Return the (X, Y) coordinate for the center point of the cell that contains the specified text.  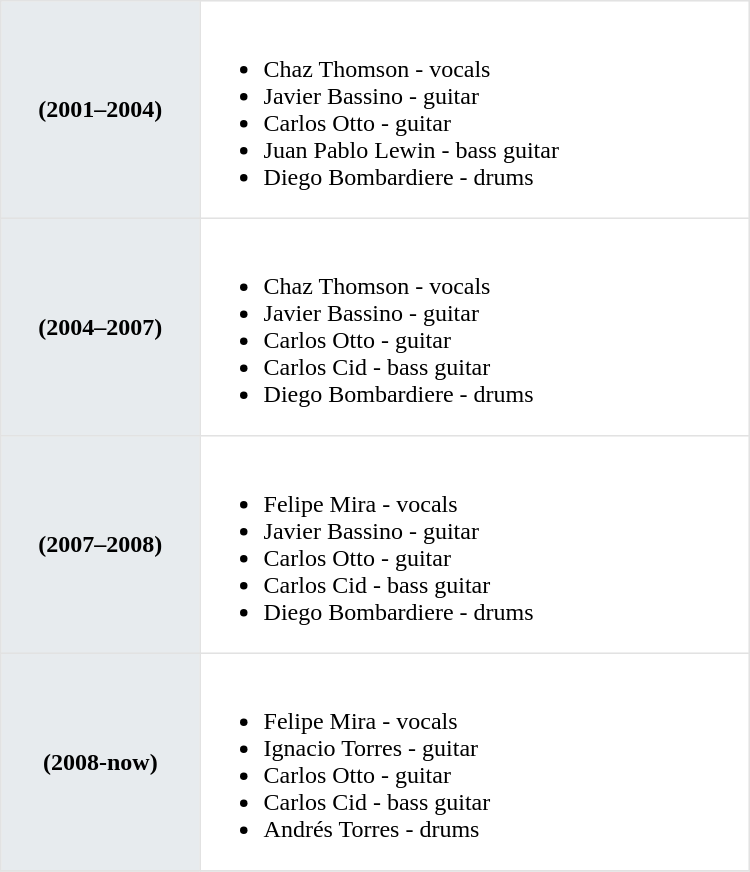
(2004–2007) (100, 327)
(2008-now) (100, 762)
Chaz Thomson - vocalsJavier Bassino - guitarCarlos Otto - guitarCarlos Cid - bass guitarDiego Bombardiere - drums (474, 327)
Chaz Thomson - vocalsJavier Bassino - guitarCarlos Otto - guitarJuan Pablo Lewin - bass guitarDiego Bombardiere - drums (474, 110)
Felipe Mira - vocalsJavier Bassino - guitarCarlos Otto - guitarCarlos Cid - bass guitarDiego Bombardiere - drums (474, 545)
(2001–2004) (100, 110)
Felipe Mira - vocalsIgnacio Torres - guitarCarlos Otto - guitarCarlos Cid - bass guitarAndrés Torres - drums (474, 762)
(2007–2008) (100, 545)
